Extract the [x, y] coordinate from the center of the cell holding the provided text.  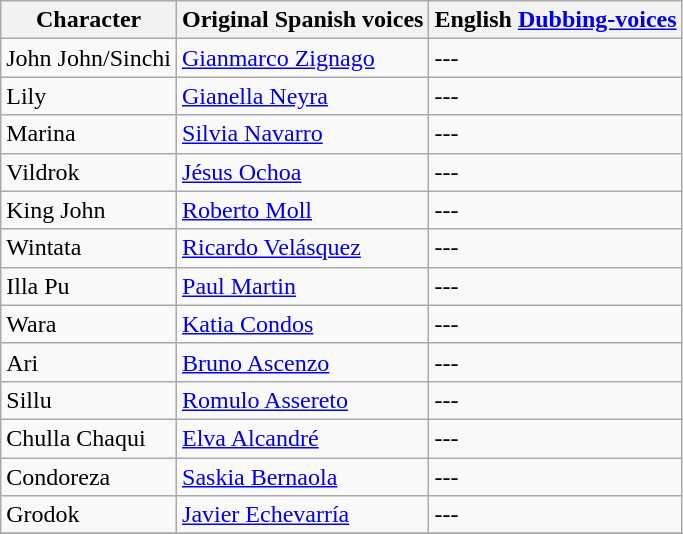
Romulo Assereto [303, 400]
Javier Echevarría [303, 515]
English Dubbing-voices [556, 20]
Elva Alcandré [303, 438]
Sillu [89, 400]
Roberto Moll [303, 210]
Lily [89, 96]
Gianmarco Zignago [303, 58]
Chulla Chaqui [89, 438]
Vildrok [89, 172]
Ricardo Velásquez [303, 248]
Bruno Ascenzo [303, 362]
Silvia Navarro [303, 134]
Katia Condos [303, 324]
Ari [89, 362]
Marina [89, 134]
Jésus Ochoa [303, 172]
Grodok [89, 515]
Wara [89, 324]
Original Spanish voices [303, 20]
John John/Sinchi [89, 58]
Wintata [89, 248]
Character [89, 20]
King John [89, 210]
Paul Martin [303, 286]
Condoreza [89, 477]
Illa Pu [89, 286]
Saskia Bernaola [303, 477]
Gianella Neyra [303, 96]
